Detect which cell encompasses the target text, then output its (x, y) center coordinate. 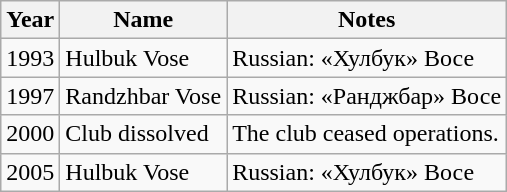
Randzhbar Vose (144, 96)
2000 (30, 134)
1993 (30, 58)
Notes (367, 20)
Name (144, 20)
The club ceased operations. (367, 134)
1997 (30, 96)
Russian: «Ранджбар» Восе (367, 96)
Year (30, 20)
Club dissolved (144, 134)
2005 (30, 172)
